Provide the (x, y) coordinate of the cell's center where the given text is located.  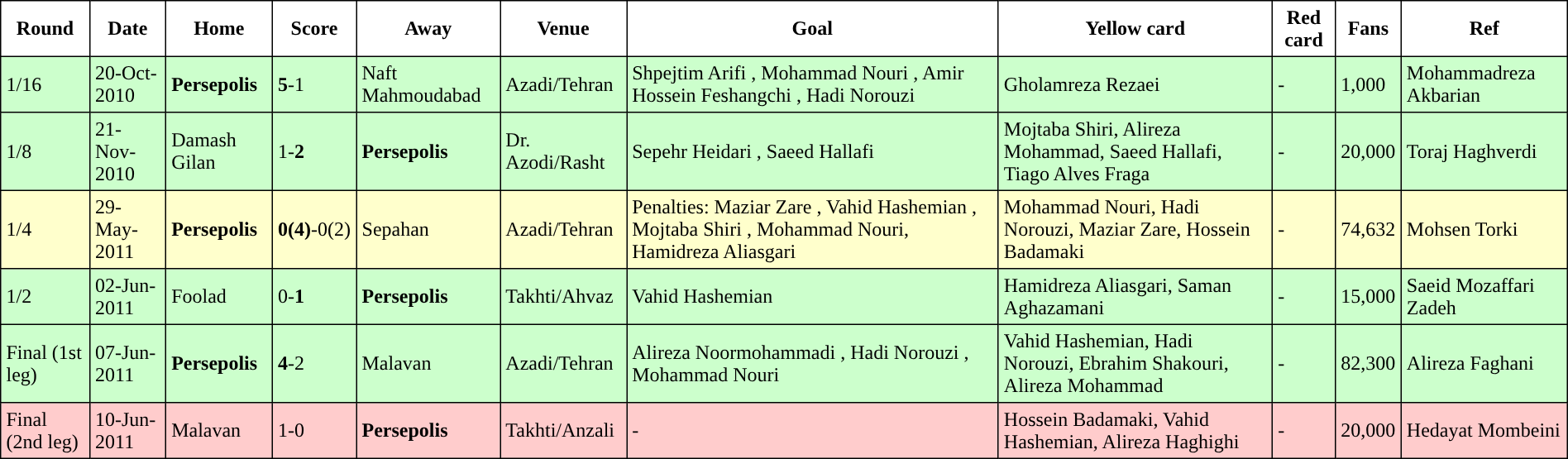
1-2 (314, 151)
5-1 (314, 84)
Dr. Azodi/Rasht (564, 151)
Venue (564, 29)
Home (218, 29)
Round (45, 29)
Fans (1369, 29)
Saeid Mozaffari Zadeh (1484, 297)
Ref (1484, 29)
Mohsen Torki (1484, 229)
02-Jun-2011 (127, 297)
15,000 (1369, 297)
Foolad (218, 297)
Sepehr Heidari , Saeed Hallafi (813, 151)
Takhti/Anzali (564, 431)
Gholamreza Rezaei (1135, 84)
Yellow card (1135, 29)
Takhti/Ahvaz (564, 297)
Alireza Faghani (1484, 363)
Mohammadreza Akbarian (1484, 84)
Away (428, 29)
21-Nov-2010 (127, 151)
74,632 (1369, 229)
Score (314, 29)
Shpejtim Arifi , Mohammad Nouri , Amir Hossein Feshangchi , Hadi Norouzi (813, 84)
Red card (1303, 29)
Hamidreza Aliasgari, Saman Aghazamani (1135, 297)
Mojtaba Shiri, Alireza Mohammad, Saeed Hallafi, Tiago Alves Fraga (1135, 151)
Vahid Hashemian, Hadi Norouzi, Ebrahim Shakouri, Alireza Mohammad (1135, 363)
10-Jun-2011 (127, 431)
Vahid Hashemian (813, 297)
0(4)-0(2) (314, 229)
Hedayat Mombeini (1484, 431)
1/4 (45, 229)
0-1 (314, 297)
1/16 (45, 84)
Damash Gilan (218, 151)
Naft Mahmoudabad (428, 84)
Date (127, 29)
Hossein Badamaki, Vahid Hashemian, Alireza Haghighi (1135, 431)
20-Oct-2010 (127, 84)
Final (2nd leg) (45, 431)
29-May-2011 (127, 229)
Final (1st leg) (45, 363)
4-2 (314, 363)
Mohammad Nouri, Hadi Norouzi, Maziar Zare, Hossein Badamaki (1135, 229)
Toraj Haghverdi (1484, 151)
07-Jun-2011 (127, 363)
Goal (813, 29)
1,000 (1369, 84)
1/8 (45, 151)
82,300 (1369, 363)
Penalties: Maziar Zare , Vahid Hashemian , Mojtaba Shiri , Mohammad Nouri, Hamidreza Aliasgari (813, 229)
1-0 (314, 431)
Sepahan (428, 229)
Alireza Noormohammadi , Hadi Norouzi , Mohammad Nouri (813, 363)
1/2 (45, 297)
